Pinpoint the cell where the given text exists, returning its [X, Y] midpoint coordinate. 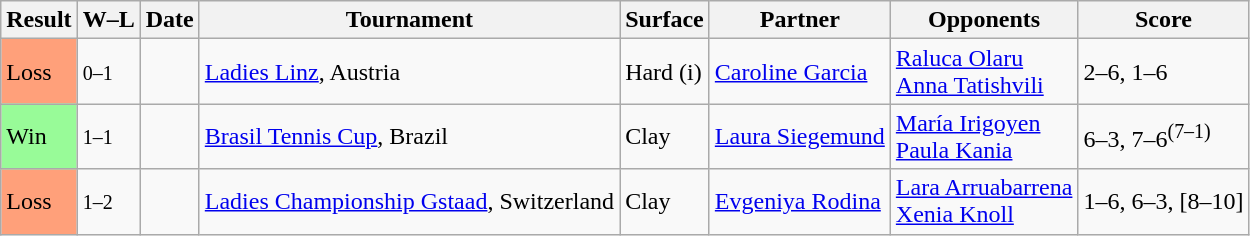
Tournament [409, 20]
6–3, 7–6(7–1) [1164, 136]
2–6, 1–6 [1164, 72]
Result [39, 20]
Score [1164, 20]
Ladies Championship Gstaad, Switzerland [409, 202]
Hard (i) [665, 72]
Ladies Linz, Austria [409, 72]
Partner [800, 20]
Win [39, 136]
Evgeniya Rodina [800, 202]
1–2 [108, 202]
1–1 [108, 136]
Date [170, 20]
Lara Arruabarrena Xenia Knoll [984, 202]
1–6, 6–3, [8–10] [1164, 202]
0–1 [108, 72]
Brasil Tennis Cup, Brazil [409, 136]
Opponents [984, 20]
W–L [108, 20]
María Irigoyen Paula Kania [984, 136]
Laura Siegemund [800, 136]
Surface [665, 20]
Caroline Garcia [800, 72]
Raluca Olaru Anna Tatishvili [984, 72]
